Provide the [X, Y] coordinate of the cell's center where the given text is located.  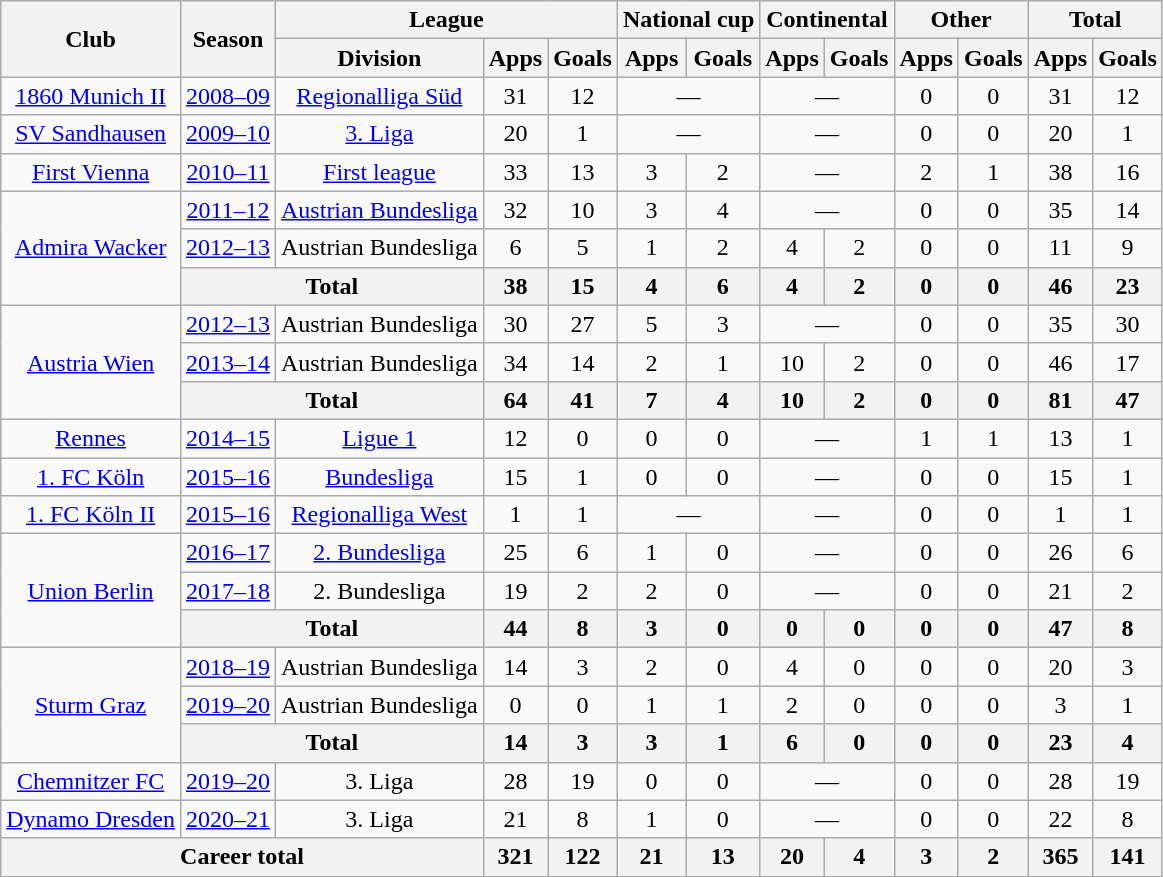
9 [1128, 248]
2017–18 [228, 591]
Other [961, 20]
Chemnitzer FC [91, 781]
22 [1060, 819]
33 [515, 172]
Regionalliga West [380, 515]
365 [1060, 857]
First league [380, 172]
41 [583, 400]
2011–12 [228, 210]
1. FC Köln II [91, 515]
Ligue 1 [380, 438]
2013–14 [228, 362]
Admira Wacker [91, 248]
Union Berlin [91, 591]
2010–11 [228, 172]
2009–10 [228, 134]
7 [651, 400]
1. FC Köln [91, 477]
32 [515, 210]
Dynamo Dresden [91, 819]
64 [515, 400]
27 [583, 324]
Bundesliga [380, 477]
1860 Munich II [91, 96]
141 [1128, 857]
34 [515, 362]
26 [1060, 553]
44 [515, 629]
League [447, 20]
National cup [688, 20]
2014–15 [228, 438]
Sturm Graz [91, 705]
Regionalliga Süd [380, 96]
25 [515, 553]
16 [1128, 172]
321 [515, 857]
Division [380, 58]
81 [1060, 400]
2008–09 [228, 96]
17 [1128, 362]
122 [583, 857]
Austria Wien [91, 362]
Career total [242, 857]
2020–21 [228, 819]
Season [228, 39]
Continental [827, 20]
First Vienna [91, 172]
SV Sandhausen [91, 134]
Club [91, 39]
2018–19 [228, 667]
2016–17 [228, 553]
Rennes [91, 438]
11 [1060, 248]
